Pinpoint the cell where the given text exists, returning its (X, Y) midpoint coordinate. 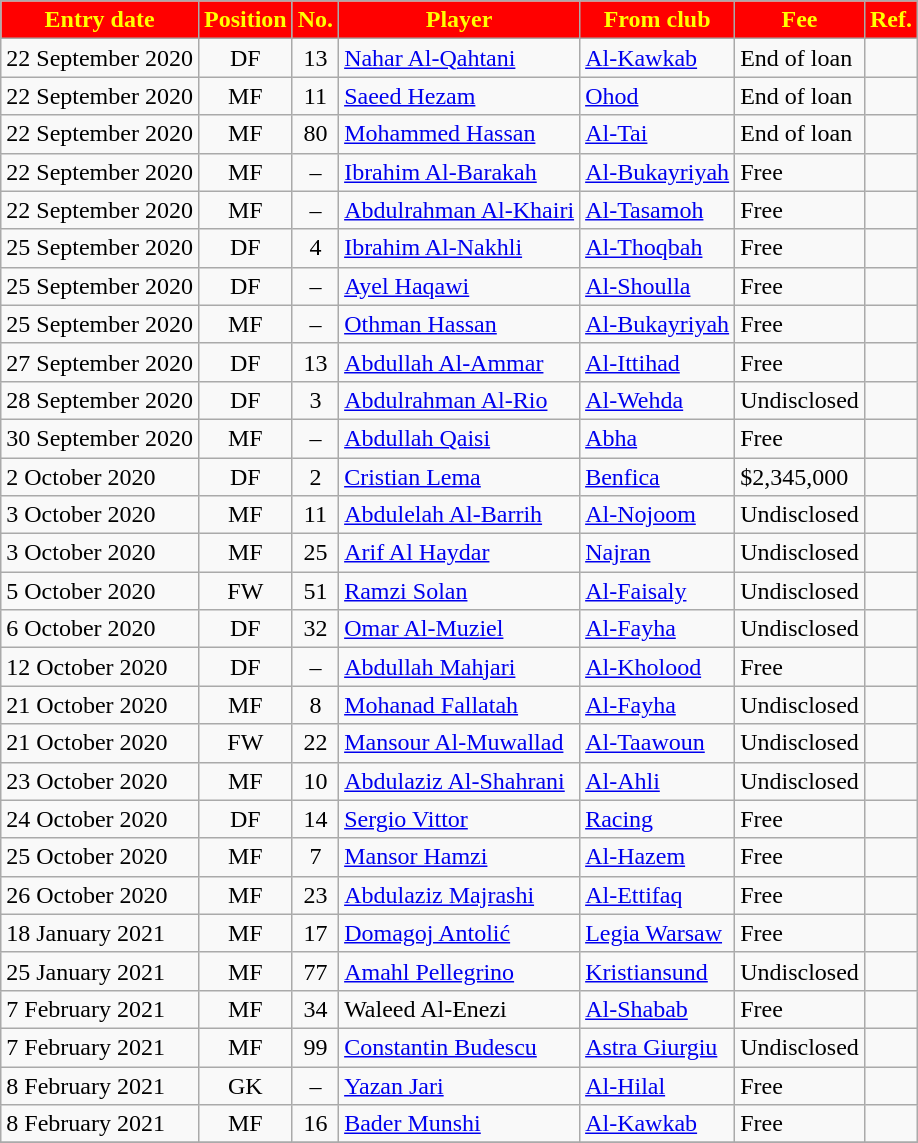
30 September 2020 (100, 438)
10 (315, 781)
Waleed Al-Enezi (460, 1009)
Al-Shabab (658, 1009)
Abdullah Qaisi (460, 438)
Yazan Jari (460, 1085)
Al-Faisaly (658, 591)
Othman Hassan (460, 324)
Al-Ettifaq (658, 895)
2 (315, 477)
Cristian Lema (460, 477)
99 (315, 1047)
Ayel Haqawi (460, 286)
5 October 2020 (100, 591)
From club (658, 20)
16 (315, 1124)
Al-Tasamoh (658, 210)
Position (245, 20)
Najran (658, 553)
Legia Warsaw (658, 933)
3 (315, 400)
Al-Hilal (658, 1085)
25 (315, 553)
Sergio Vittor (460, 819)
Ramzi Solan (460, 591)
Al-Ittihad (658, 362)
Mohanad Fallatah (460, 705)
Ref. (890, 20)
2 October 2020 (100, 477)
Entry date (100, 20)
Ibrahim Al-Barakah (460, 172)
4 (315, 248)
Al-Thoqbah (658, 248)
Kristiansund (658, 971)
Al-Wehda (658, 400)
Domagoj Antolić (460, 933)
Abdulrahman Al-Khairi (460, 210)
Abdullah Al-Ammar (460, 362)
Al-Ahli (658, 781)
Abdulrahman Al-Rio (460, 400)
Mansor Hamzi (460, 857)
Ohod (658, 96)
Abdulaziz Majrashi (460, 895)
Mohammed Hassan (460, 134)
25 October 2020 (100, 857)
27 September 2020 (100, 362)
Al-Tai (658, 134)
8 (315, 705)
28 September 2020 (100, 400)
No. (315, 20)
17 (315, 933)
Saeed Hezam (460, 96)
Ibrahim Al-Nakhli (460, 248)
14 (315, 819)
Nahar Al-Qahtani (460, 58)
23 October 2020 (100, 781)
22 (315, 743)
Al-Taawoun (658, 743)
80 (315, 134)
25 January 2021 (100, 971)
12 October 2020 (100, 667)
77 (315, 971)
32 (315, 629)
Bader Munshi (460, 1124)
23 (315, 895)
Al-Kholood (658, 667)
GK (245, 1085)
Al-Nojoom (658, 515)
Abdullah Mahjari (460, 667)
7 (315, 857)
Abha (658, 438)
Benfica (658, 477)
Abdulaziz Al-Shahrani (460, 781)
51 (315, 591)
Player (460, 20)
Racing (658, 819)
18 January 2021 (100, 933)
24 October 2020 (100, 819)
34 (315, 1009)
6 October 2020 (100, 629)
26 October 2020 (100, 895)
Abdulelah Al-Barrih (460, 515)
Al-Shoulla (658, 286)
$2,345,000 (800, 477)
Arif Al Haydar (460, 553)
Constantin Budescu (460, 1047)
Astra Giurgiu (658, 1047)
Fee (800, 20)
Amahl Pellegrino (460, 971)
Al-Hazem (658, 857)
Omar Al-Muziel (460, 629)
Mansour Al-Muwallad (460, 743)
